From the cell containing the given text, extract its center point as (X, Y) coordinate. 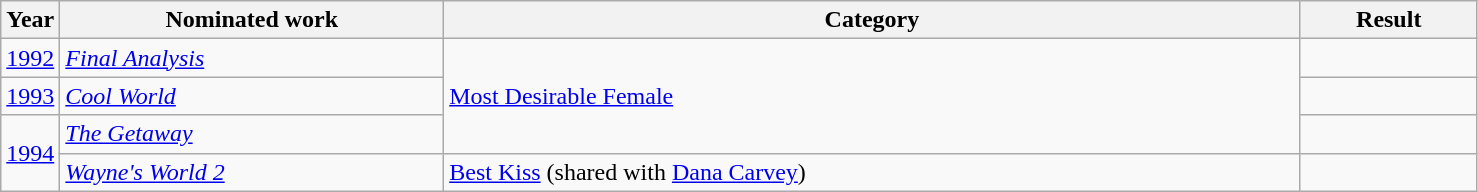
Wayne's World 2 (252, 172)
1993 (30, 96)
Best Kiss (shared with Dana Carvey) (872, 172)
Category (872, 20)
Cool World (252, 96)
Nominated work (252, 20)
Result (1388, 20)
1994 (30, 153)
Final Analysis (252, 58)
The Getaway (252, 134)
Most Desirable Female (872, 96)
Year (30, 20)
1992 (30, 58)
